Provide the (X, Y) coordinate of the cell's center where the given text is located.  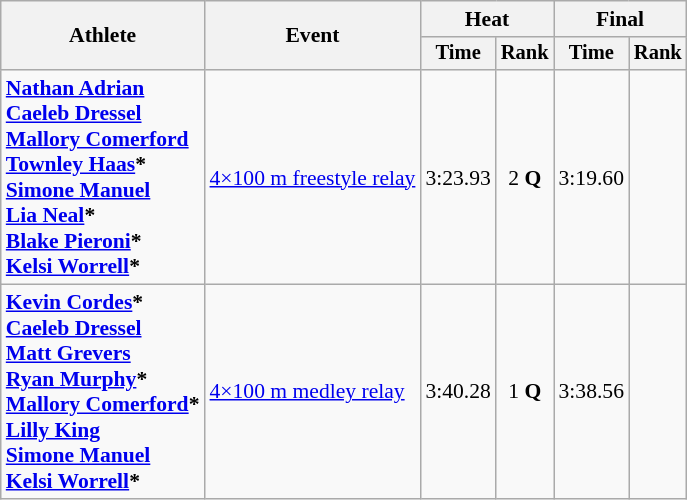
Kevin Cordes*Caeleb DresselMatt GreversRyan Murphy*Mallory Comerford*Lilly KingSimone ManuelKelsi Worrell* (103, 392)
3:19.60 (592, 177)
Athlete (103, 36)
1 Q (525, 392)
4×100 m medley relay (313, 392)
3:23.93 (458, 177)
Nathan AdrianCaeleb DresselMallory ComerfordTownley Haas*Simone ManuelLia Neal*Blake Pieroni*Kelsi Worrell* (103, 177)
Event (313, 36)
3:40.28 (458, 392)
Final (620, 19)
Heat (486, 19)
4×100 m freestyle relay (313, 177)
2 Q (525, 177)
3:38.56 (592, 392)
